Scan for the cell matching the given text and deliver its (x, y) coordinate at center. 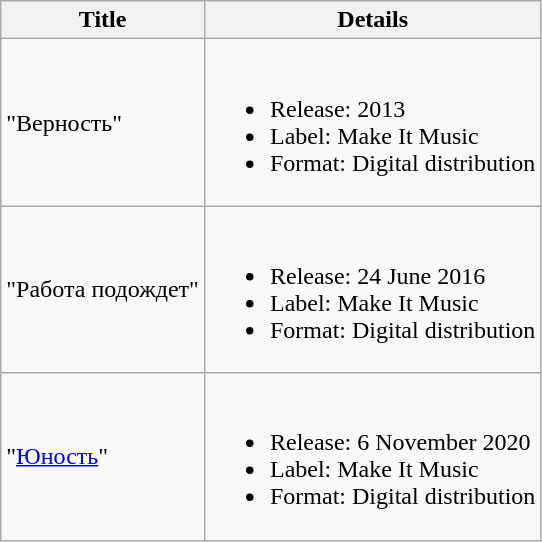
Release: 6 November 2020Label: Make It MusicFormat: Digital distribution (372, 456)
Release: 2013Label: Make It MusicFormat: Digital distribution (372, 122)
Title (103, 20)
Release: 24 June 2016Label: Make It MusicFormat: Digital distribution (372, 290)
"Работа подождет" (103, 290)
"Верность" (103, 122)
Details (372, 20)
"Юность" (103, 456)
